Detect which cell encompasses the target text, then output its [X, Y] center coordinate. 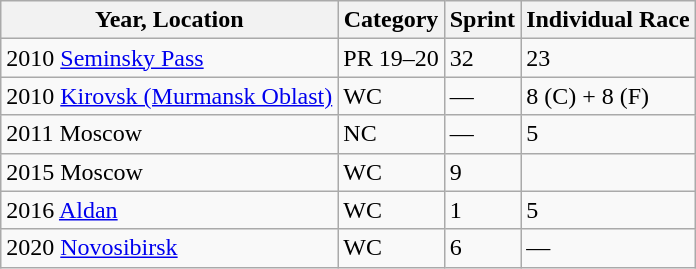
1 [482, 210]
2010 Seminsky Pass [170, 58]
2010 Kirovsk (Murmansk Oblast) [170, 96]
2020 Novosibirsk [170, 248]
Year, Location [170, 20]
32 [482, 58]
9 [482, 172]
23 [608, 58]
Sprint [482, 20]
Category [391, 20]
8 (C) + 8 (F) [608, 96]
PR 19–20 [391, 58]
2011 Moscow [170, 134]
6 [482, 248]
2015 Moscow [170, 172]
2016 Aldan [170, 210]
NC [391, 134]
Individual Race [608, 20]
